Determine the (X, Y) coordinate at the center of the cell enclosing the given text.  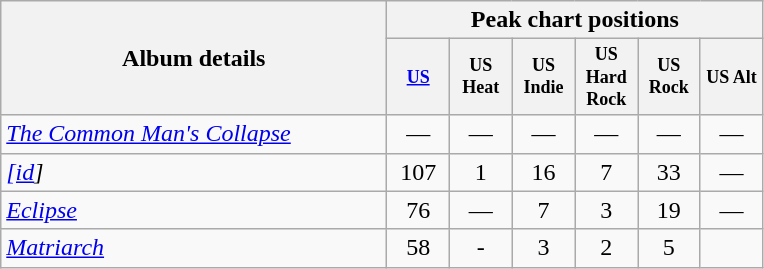
US Indie (544, 77)
[id] (194, 172)
US Rock (670, 77)
- (480, 248)
US (418, 77)
33 (670, 172)
US Heat (480, 77)
Eclipse (194, 210)
19 (670, 210)
107 (418, 172)
1 (480, 172)
16 (544, 172)
Peak chart positions (575, 20)
US Hard Rock (606, 77)
Album details (194, 58)
The Common Man's Collapse (194, 134)
58 (418, 248)
2 (606, 248)
Matriarch (194, 248)
76 (418, 210)
US Alt (732, 77)
5 (670, 248)
